Detect which cell encompasses the target text, then output its (x, y) center coordinate. 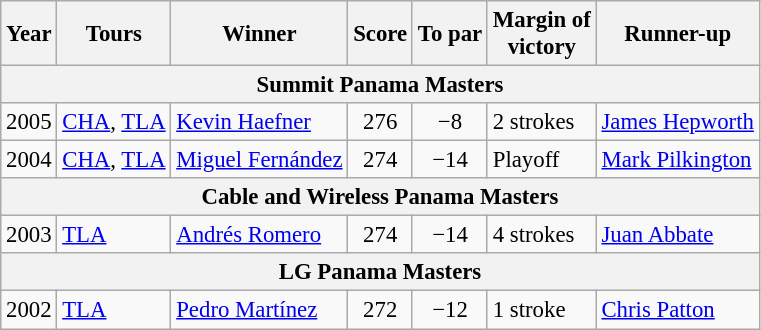
Score (380, 34)
−12 (450, 310)
Winner (260, 34)
Mark Pilkington (678, 160)
LG Panama Masters (380, 273)
Chris Patton (678, 310)
Playoff (542, 160)
Andrés Romero (260, 235)
Runner-up (678, 34)
Margin ofvictory (542, 34)
Miguel Fernández (260, 160)
2 strokes (542, 122)
2005 (29, 122)
Year (29, 34)
Summit Panama Masters (380, 85)
2004 (29, 160)
Juan Abbate (678, 235)
2003 (29, 235)
−8 (450, 122)
4 strokes (542, 235)
276 (380, 122)
1 stroke (542, 310)
Kevin Haefner (260, 122)
2002 (29, 310)
272 (380, 310)
Cable and Wireless Panama Masters (380, 197)
Pedro Martínez (260, 310)
To par (450, 34)
James Hepworth (678, 122)
Tours (114, 34)
